Identify which cell holds the provided text, then report its [X, Y] central coordinate. 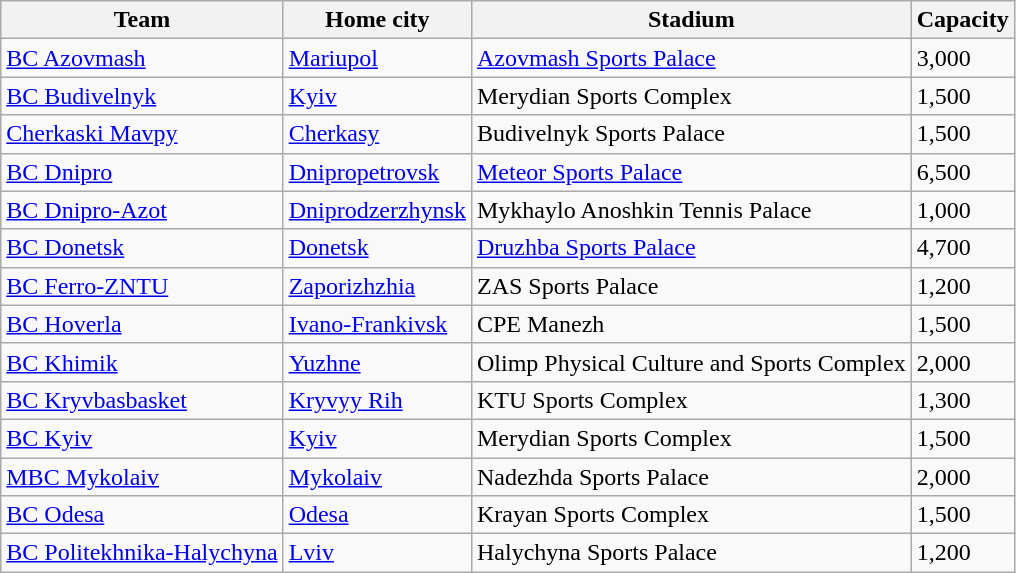
BC Hoverla [142, 324]
BC Politekhnika-Halychyna [142, 553]
Kryvyy Rih [377, 400]
1,300 [962, 400]
Azovmash Sports Palace [691, 58]
BC Dnipro-Azot [142, 210]
Cherkasy [377, 134]
Meteor Sports Palace [691, 172]
BC Budivelnyk [142, 96]
6,500 [962, 172]
BC Dnipro [142, 172]
Odesa [377, 515]
MBC Mykolaiv [142, 477]
Druzhba Sports Palace [691, 248]
Krayan Sports Complex [691, 515]
Capacity [962, 20]
Ivano-Frankivsk [377, 324]
Budivelnyk Sports Palace [691, 134]
KTU Sports Complex [691, 400]
BC Kyiv [142, 438]
Mykhaylo Anoshkin Tennis Palace [691, 210]
BC Odesa [142, 515]
Cherkaski Mavpy [142, 134]
Yuzhne [377, 362]
Dnipropetrovsk [377, 172]
BC Kryvbasbasket [142, 400]
Nadezhda Sports Palace [691, 477]
CPE Manezh [691, 324]
Mykolaiv [377, 477]
Zaporizhzhia [377, 286]
Mariupol [377, 58]
1,000 [962, 210]
BC Khimik [142, 362]
Home city [377, 20]
BC Ferro-ZNTU [142, 286]
3,000 [962, 58]
BC Donetsk [142, 248]
4,700 [962, 248]
BC Azovmash [142, 58]
Dniprodzerzhynsk [377, 210]
Stadium [691, 20]
Lviv [377, 553]
Halychyna Sports Palace [691, 553]
Team [142, 20]
Donetsk [377, 248]
Olimp Physical Culture and Sports Complex [691, 362]
ZAS Sports Palace [691, 286]
